Capture the cell that displays the provided text and extract its [X, Y] central coordinate. 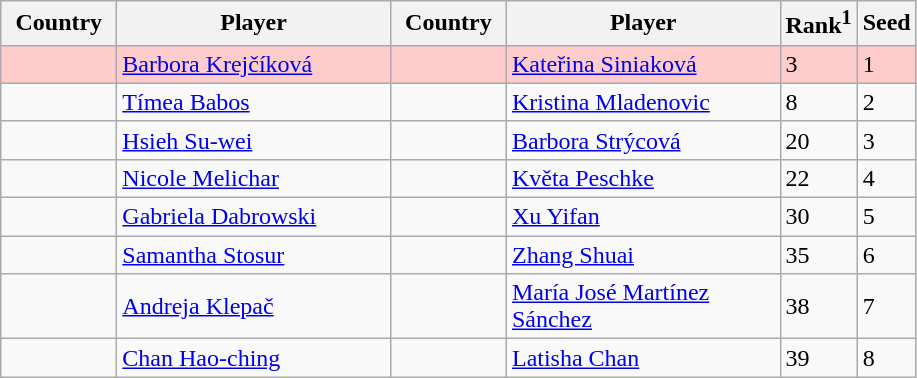
Tímea Babos [254, 102]
Kristina Mladenovic [643, 102]
39 [818, 358]
Květa Peschke [643, 178]
Barbora Krejčíková [254, 64]
7 [886, 306]
Rank1 [818, 24]
Kateřina Siniaková [643, 64]
1 [886, 64]
35 [818, 255]
20 [818, 140]
Samantha Stosur [254, 255]
38 [818, 306]
4 [886, 178]
Zhang Shuai [643, 255]
Nicole Melichar [254, 178]
Hsieh Su-wei [254, 140]
Gabriela Dabrowski [254, 217]
Seed [886, 24]
Chan Hao-ching [254, 358]
Barbora Strýcová [643, 140]
22 [818, 178]
5 [886, 217]
2 [886, 102]
María José Martínez Sánchez [643, 306]
Andreja Klepač [254, 306]
6 [886, 255]
30 [818, 217]
Xu Yifan [643, 217]
Latisha Chan [643, 358]
